Extract the (x, y) coordinate from the center of the cell holding the provided text.  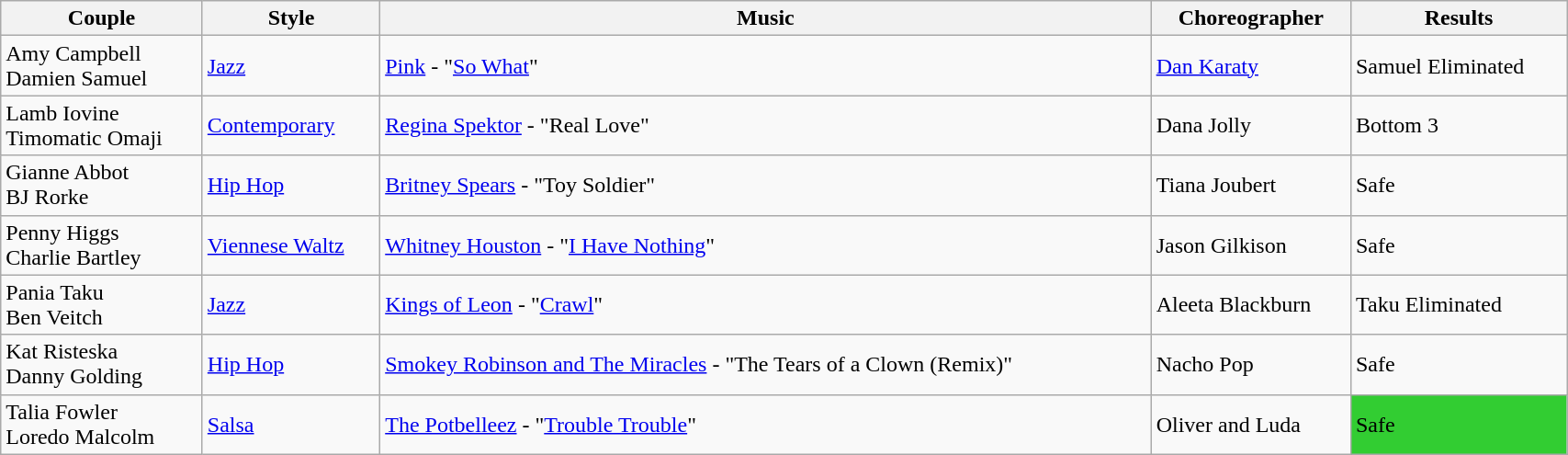
Amy Campbell Damien Samuel (102, 66)
The Potbelleez - "Trouble Trouble" (766, 425)
Lamb Iovine Timomatic Omaji (102, 125)
Pink - "So What" (766, 66)
Couple (102, 18)
Taku Eliminated (1459, 305)
Penny Higgs Charlie Bartley (102, 245)
Jason Gilkison (1251, 245)
Nacho Pop (1251, 364)
Pania Taku Ben Veitch (102, 305)
Dan Karaty (1251, 66)
Talia Fowler Loredo Malcolm (102, 425)
Gianne Abbot BJ Rorke (102, 186)
Results (1459, 18)
Music (766, 18)
Bottom 3 (1459, 125)
Tiana Joubert (1251, 186)
Kings of Leon - "Crawl" (766, 305)
Aleeta Blackburn (1251, 305)
Oliver and Luda (1251, 425)
Dana Jolly (1251, 125)
Kat Risteska Danny Golding (102, 364)
Viennese Waltz (290, 245)
Samuel Eliminated (1459, 66)
Regina Spektor - "Real Love" (766, 125)
Britney Spears - "Toy Soldier" (766, 186)
Style (290, 18)
Choreographer (1251, 18)
Whitney Houston - "I Have Nothing" (766, 245)
Salsa (290, 425)
Smokey Robinson and The Miracles - "The Tears of a Clown (Remix)" (766, 364)
Contemporary (290, 125)
